From the cell containing the given text, extract its center point as (x, y) coordinate. 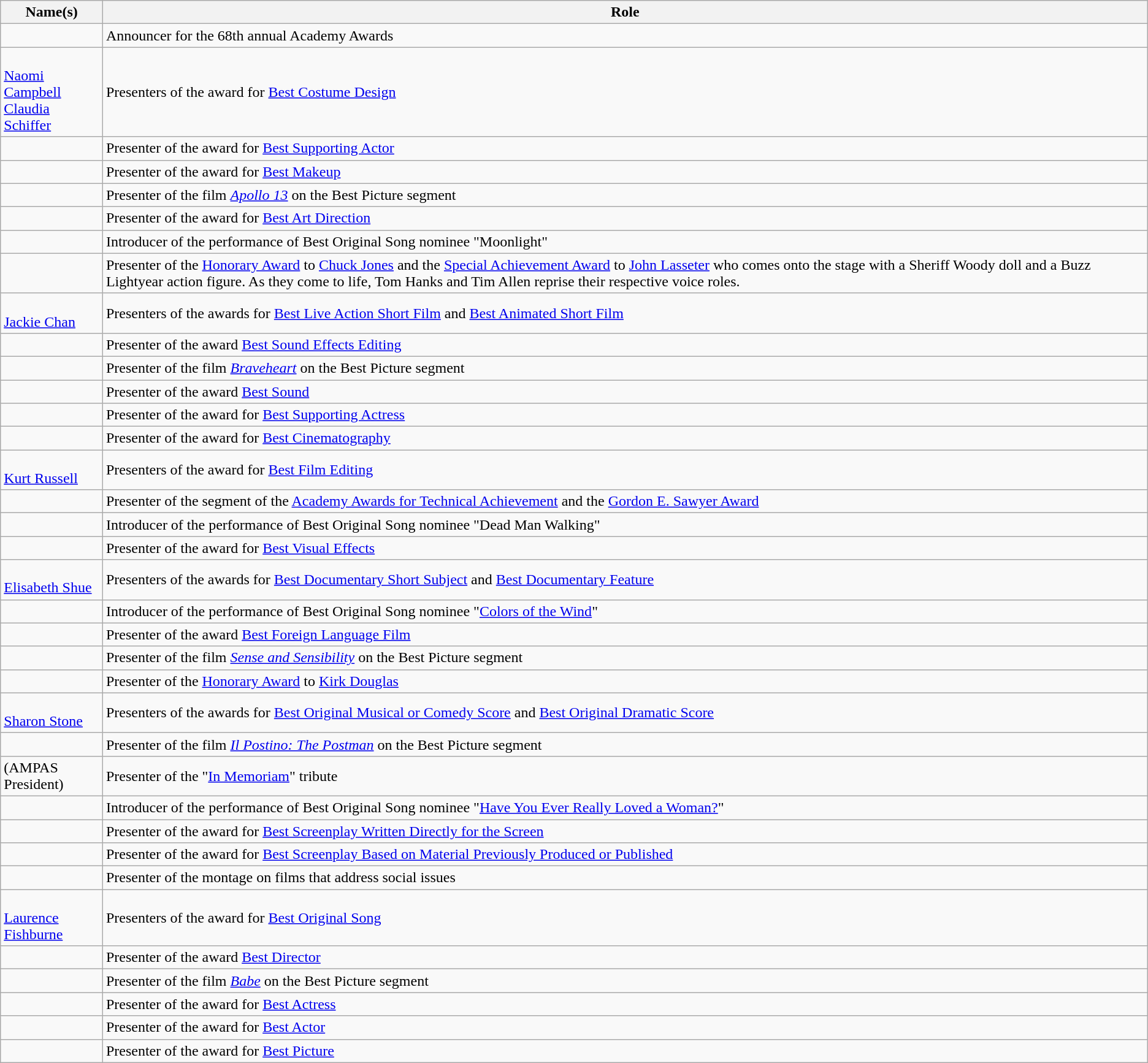
Presenter of the award for Best Art Direction (625, 218)
Presenter of the award for Best Cinematography (625, 438)
Presenter of the Honorary Award to Kirk Douglas (625, 681)
Presenter of the award for Best Visual Effects (625, 548)
Jackie Chan (52, 313)
Presenter of the award for Best Supporting Actor (625, 148)
Presenters of the awards for Best Live Action Short Film and Best Animated Short Film (625, 313)
Presenter of the "In Memoriam" tribute (625, 776)
Announcer for the 68th annual Academy Awards (625, 36)
Presenter of the award for Best Actor (625, 1027)
Kurt Russell (52, 470)
Presenter of the montage on films that address social issues (625, 878)
Presenter of the award Best Sound (625, 392)
Presenters of the awards for Best Documentary Short Subject and Best Documentary Feature (625, 580)
Presenter of the award Best Director (625, 958)
Presenter of the award for Best Picture (625, 1051)
Presenter of the award Best Foreign Language Film (625, 634)
Introducer of the performance of Best Original Song nominee "Colors of the Wind" (625, 611)
Laurence Fishburne (52, 918)
Presenter of the film Braveheart on the Best Picture segment (625, 368)
Presenter of the award Best Sound Effects Editing (625, 345)
Introducer of the performance of Best Original Song nominee "Dead Man Walking" (625, 525)
Presenter of the award for Best Screenplay Based on Material Previously Produced or Published (625, 855)
Name(s) (52, 12)
Introducer of the performance of Best Original Song nominee "Have You Ever Really Loved a Woman?" (625, 807)
Sharon Stone (52, 712)
Presenters of the award for Best Film Editing (625, 470)
Presenters of the award for Best Original Song (625, 918)
Presenter of the film Sense and Sensibility on the Best Picture segment (625, 658)
Presenter of the film Il Postino: The Postman on the Best Picture segment (625, 744)
Presenter of the award for Best Screenplay Written Directly for the Screen (625, 831)
Elisabeth Shue (52, 580)
Introducer of the performance of Best Original Song nominee "Moonlight" (625, 242)
Naomi CampbellClaudia Schiffer (52, 92)
Presenter of the film Apollo 13 on the Best Picture segment (625, 195)
Presenters of the awards for Best Original Musical or Comedy Score and Best Original Dramatic Score (625, 712)
Presenter of the award for Best Supporting Actress (625, 415)
Presenters of the award for Best Costume Design (625, 92)
Role (625, 12)
Presenter of the award for Best Actress (625, 1004)
(AMPAS President) (52, 776)
Presenter of the film Babe on the Best Picture segment (625, 981)
Presenter of the segment of the Academy Awards for Technical Achievement and the Gordon E. Sawyer Award (625, 501)
Presenter of the award for Best Makeup (625, 172)
